Return [X, Y] of the center of cell containing provided text 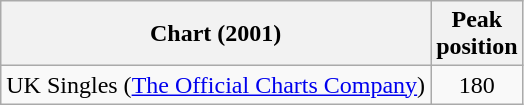
180 [477, 85]
Peakposition [477, 34]
Chart (2001) [216, 34]
UK Singles (The Official Charts Company) [216, 85]
